From the cell containing the given text, extract its center point as [x, y] coordinate. 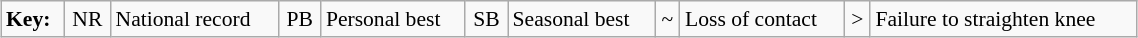
PB [299, 19]
> [857, 19]
Personal best [393, 19]
~ [668, 19]
Loss of contact [762, 19]
Failure to straighten knee [1004, 19]
SB [486, 19]
Seasonal best [582, 19]
NR [87, 19]
National record [195, 19]
Key: [32, 19]
